Pinpoint the cell where the given text exists, returning its [X, Y] midpoint coordinate. 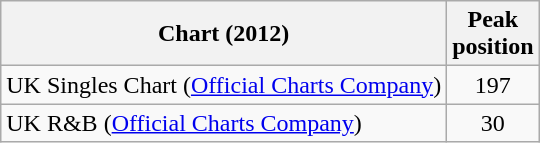
Chart (2012) [224, 34]
UK R&B (Official Charts Company) [224, 123]
197 [493, 85]
30 [493, 123]
Peakposition [493, 34]
UK Singles Chart (Official Charts Company) [224, 85]
